For the text-containing cell, return its midpoint in [x, y] coordinate format. 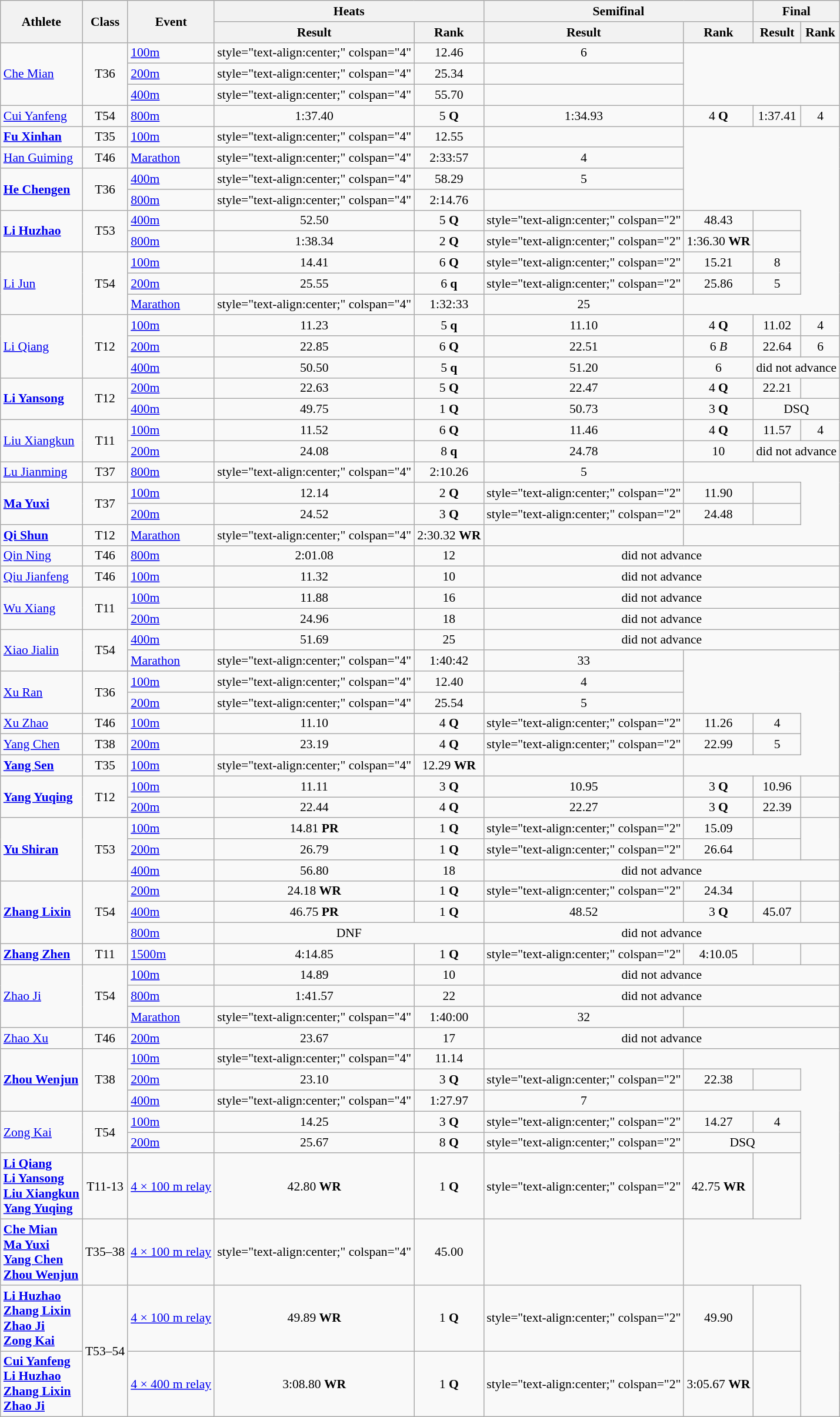
17 [449, 1038]
1:41.57 [314, 996]
24.18 WR [314, 891]
12.46 [449, 53]
Xu Zhao [41, 723]
Yang Chen [41, 745]
42.80 WR [314, 1186]
1:40:42 [449, 661]
55.70 [449, 95]
11.88 [314, 598]
Qi Shun [41, 535]
46.75 PR [314, 912]
14.25 [314, 1122]
11.57 [776, 431]
4:10.05 [718, 954]
50.73 [584, 409]
Class [105, 21]
12.40 [449, 682]
T11-13 [105, 1186]
Zhou Wenjun [41, 1080]
Lu Jianming [41, 472]
Semifinal [618, 11]
32 [584, 1017]
6 B [718, 346]
T53–54 [105, 1351]
16 [449, 598]
45.00 [449, 1252]
Wu Xiang [41, 608]
24.52 [314, 514]
24.78 [584, 451]
Zhang Zhen [41, 954]
8 Q [449, 1143]
11.11 [314, 786]
45.07 [776, 912]
T35–38 [105, 1252]
25.55 [314, 284]
58.29 [449, 179]
12.55 [449, 137]
24.48 [718, 514]
11.52 [314, 431]
25.34 [449, 74]
Yang Yuqing [41, 796]
50.50 [314, 368]
1:38.34 [314, 242]
Zhang Lixin [41, 912]
22.85 [314, 346]
Zhao Xu [41, 1038]
Zhao Ji [41, 996]
2:10.26 [449, 472]
22.39 [776, 808]
Li Qiang Li Yansong Liu Xiangkun Yang Yuqing [41, 1186]
22.63 [314, 388]
2:01.08 [314, 556]
11.26 [718, 723]
12 [449, 556]
Zong Kai [41, 1132]
49.89 WR [314, 1318]
52.50 [314, 221]
3:05.67 WR [718, 1384]
11.23 [314, 326]
Athlete [41, 21]
2:33:57 [449, 158]
1:27.97 [449, 1101]
Li Qiang [41, 347]
24.34 [718, 891]
51.20 [584, 368]
22.27 [584, 808]
48.52 [584, 912]
3:08.80 WR [314, 1384]
Cui Yanfeng Li Huzhao Zhang Lixin Zhao Ji [41, 1384]
56.80 [314, 871]
22 [449, 996]
12.29 WR [449, 766]
1:34.93 [584, 116]
23.10 [314, 1080]
51.69 [314, 640]
Final [796, 11]
Han Guiming [41, 158]
1500m [171, 954]
25.86 [718, 284]
Cui Yanfeng [41, 116]
Heats [349, 11]
1:36.30 WR [718, 242]
14.27 [718, 1122]
33 [584, 661]
23.19 [314, 745]
Yu Shiran [41, 849]
4:14.85 [314, 954]
Ma Yuxi [41, 504]
23.67 [314, 1038]
Event [171, 21]
14.41 [314, 263]
10.95 [584, 786]
Qiu Jianfeng [41, 577]
11.46 [584, 431]
22.47 [584, 388]
12.14 [314, 494]
15.21 [718, 263]
Fu Xinhan [41, 137]
11.02 [776, 326]
42.75 WR [718, 1186]
25.54 [449, 703]
He Chengen [41, 189]
Li Jun [41, 284]
1:37.40 [314, 116]
Che Mian [41, 74]
6 q [449, 284]
Li Huzhao Zhang Lixin Zhao Ji Zong Kai [41, 1318]
Yang Sen [41, 766]
11.14 [449, 1059]
49.75 [314, 409]
1:40:00 [449, 1017]
DNF [349, 933]
24.08 [314, 451]
8 q [449, 451]
7 [584, 1101]
11.32 [314, 577]
14.89 [314, 975]
Xu Ran [41, 692]
22.44 [314, 808]
48.43 [718, 221]
22.64 [776, 346]
26.64 [718, 849]
49.90 [718, 1318]
2:30.32 WR [449, 535]
8 [776, 263]
11.90 [718, 494]
22.51 [584, 346]
24.96 [314, 619]
Li Huzhao [41, 231]
10.96 [776, 786]
1:37.41 [776, 116]
22.99 [718, 745]
Liu Xiangkun [41, 441]
26.79 [314, 849]
25.67 [314, 1143]
15.09 [718, 829]
Xiao Jialin [41, 651]
2:14.76 [449, 200]
Che Mian Ma Yuxi Yang Chen Zhou Wenjun [41, 1252]
14.81 PR [314, 829]
22.38 [718, 1080]
4 × 400 m relay [171, 1384]
Qin Ning [41, 556]
Li Yansong [41, 399]
1:32:33 [449, 305]
22.21 [776, 388]
